Return (X, Y) of the center of cell containing provided text 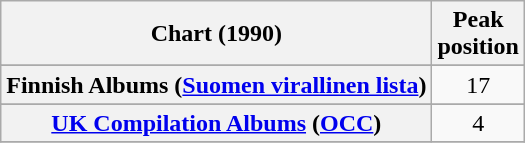
Chart (1990) (216, 34)
UK Compilation Albums (OCC) (216, 123)
Finnish Albums (Suomen virallinen lista) (216, 85)
4 (478, 123)
17 (478, 85)
Peakposition (478, 34)
